Find where the given text appears and provide that cell's center as [X, Y] coordinate. 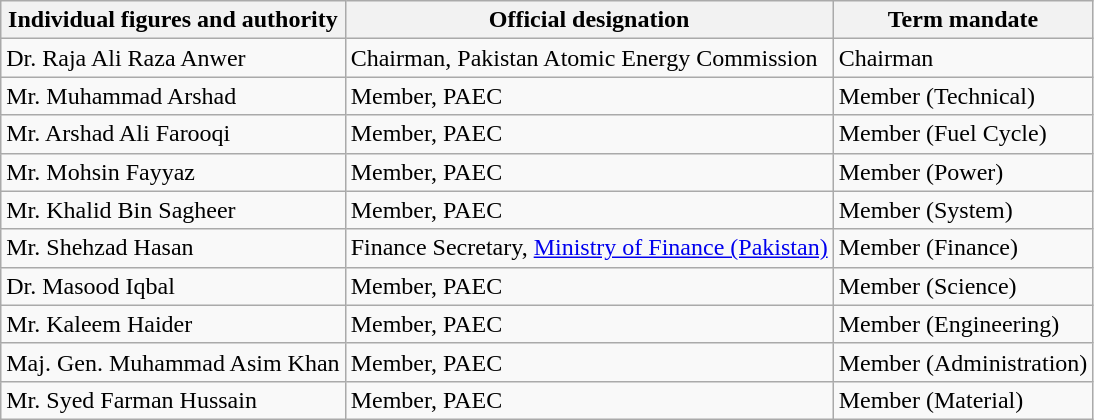
Finance Secretary, Ministry of Finance (Pakistan) [589, 248]
Mr. Arshad Ali Farooqi [173, 134]
Member (Administration) [963, 362]
Member (Engineering) [963, 324]
Dr. Masood Iqbal [173, 286]
Mr. Shehzad Hasan [173, 248]
Member (Power) [963, 172]
Maj. Gen. Muhammad Asim Khan [173, 362]
Chairman [963, 58]
Member (Technical) [963, 96]
Mr. Syed Farman Hussain [173, 400]
Member (System) [963, 210]
Member (Fuel Cycle) [963, 134]
Member (Material) [963, 400]
Mr. Muhammad Arshad [173, 96]
Mr. Kaleem Haider [173, 324]
Chairman, Pakistan Atomic Energy Commission [589, 58]
Term mandate [963, 20]
Mr. Khalid Bin Sagheer [173, 210]
Dr. Raja Ali Raza Anwer [173, 58]
Member (Finance) [963, 248]
Mr. Mohsin Fayyaz [173, 172]
Official designation [589, 20]
Individual figures and authority [173, 20]
Member (Science) [963, 286]
